Determine the (X, Y) coordinate at the center of the cell enclosing the given text.  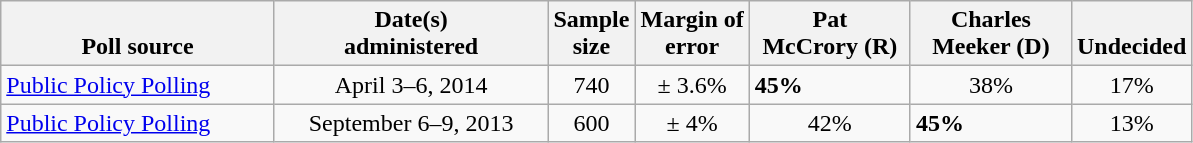
PatMcCrory (R) (830, 34)
42% (830, 123)
13% (1131, 123)
± 4% (692, 123)
600 (592, 123)
± 3.6% (692, 85)
38% (990, 85)
CharlesMeeker (D) (990, 34)
Samplesize (592, 34)
April 3–6, 2014 (411, 85)
Poll source (138, 34)
September 6–9, 2013 (411, 123)
Date(s)administered (411, 34)
Margin oferror (692, 34)
17% (1131, 85)
Undecided (1131, 34)
740 (592, 85)
